Determine the (x, y) coordinate at the center of the cell enclosing the given text.  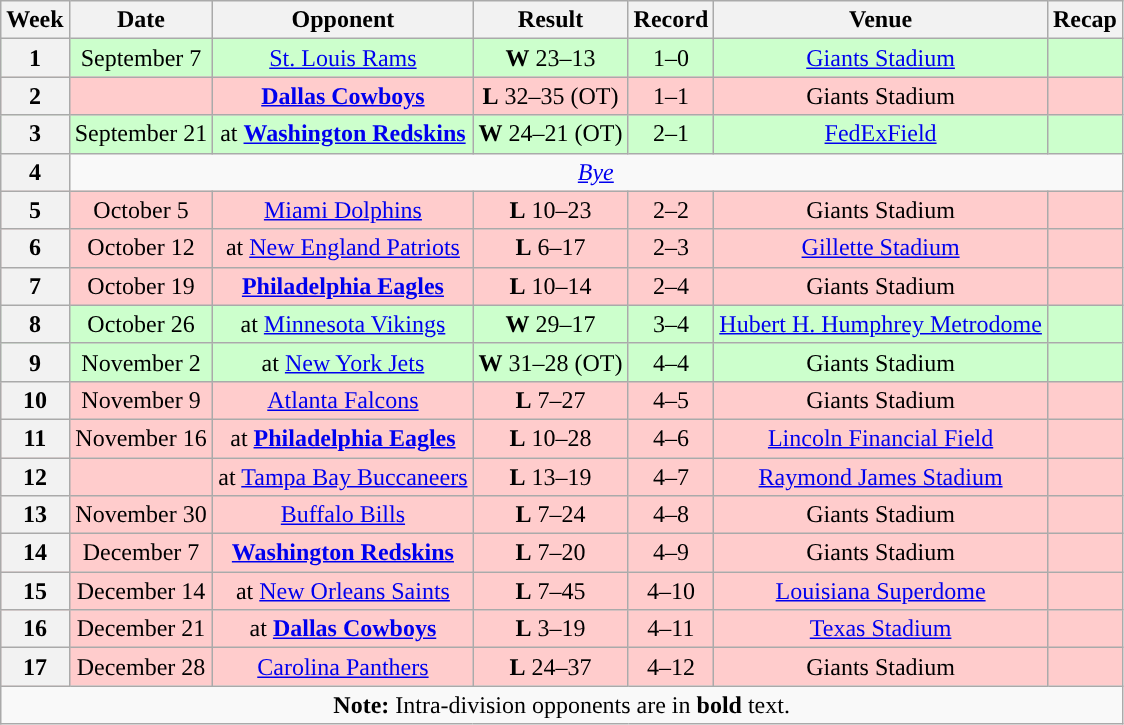
7 (35, 286)
4–4 (671, 362)
4–5 (671, 400)
at Washington Redskins (343, 134)
Result (550, 20)
2–2 (671, 210)
Carolina Panthers (343, 667)
at New York Jets (343, 362)
16 (35, 629)
October 12 (141, 248)
14 (35, 553)
Venue (881, 20)
Date (141, 20)
2–4 (671, 286)
2 (35, 96)
Hubert H. Humphrey Metrodome (881, 324)
2–1 (671, 134)
11 (35, 438)
5 (35, 210)
Gillette Stadium (881, 248)
17 (35, 667)
St. Louis Rams (343, 58)
November 2 (141, 362)
L 10–23 (550, 210)
L 10–28 (550, 438)
8 (35, 324)
4 (35, 172)
L 10–14 (550, 286)
4–7 (671, 477)
3–4 (671, 324)
December 28 (141, 667)
15 (35, 591)
4–9 (671, 553)
4–12 (671, 667)
L 32–35 (OT) (550, 96)
L 24–37 (550, 667)
FedExField (881, 134)
W 29–17 (550, 324)
Raymond James Stadium (881, 477)
12 (35, 477)
L 7–24 (550, 515)
Opponent (343, 20)
Buffalo Bills (343, 515)
Louisiana Superdome (881, 591)
L 3–19 (550, 629)
October 5 (141, 210)
6 (35, 248)
Lincoln Financial Field (881, 438)
October 19 (141, 286)
4–6 (671, 438)
September 7 (141, 58)
November 9 (141, 400)
L 7–45 (550, 591)
at New Orleans Saints (343, 591)
at Minnesota Vikings (343, 324)
December 14 (141, 591)
W 23–13 (550, 58)
L 13–19 (550, 477)
Washington Redskins (343, 553)
4–8 (671, 515)
Dallas Cowboys (343, 96)
2–3 (671, 248)
Bye (596, 172)
Record (671, 20)
at Philadelphia Eagles (343, 438)
1–1 (671, 96)
1 (35, 58)
L 7–20 (550, 553)
L 6–17 (550, 248)
4–11 (671, 629)
Philadelphia Eagles (343, 286)
November 30 (141, 515)
December 7 (141, 553)
at Tampa Bay Buccaneers (343, 477)
Recap (1084, 20)
Miami Dolphins (343, 210)
1–0 (671, 58)
October 26 (141, 324)
3 (35, 134)
Texas Stadium (881, 629)
W 31–28 (OT) (550, 362)
9 (35, 362)
November 16 (141, 438)
at New England Patriots (343, 248)
Atlanta Falcons (343, 400)
13 (35, 515)
4–10 (671, 591)
Note: Intra-division opponents are in bold text. (562, 705)
Week (35, 20)
W 24–21 (OT) (550, 134)
at Dallas Cowboys (343, 629)
December 21 (141, 629)
10 (35, 400)
September 21 (141, 134)
L 7–27 (550, 400)
